Determine the [X, Y] coordinate at the center of the cell enclosing the given text.  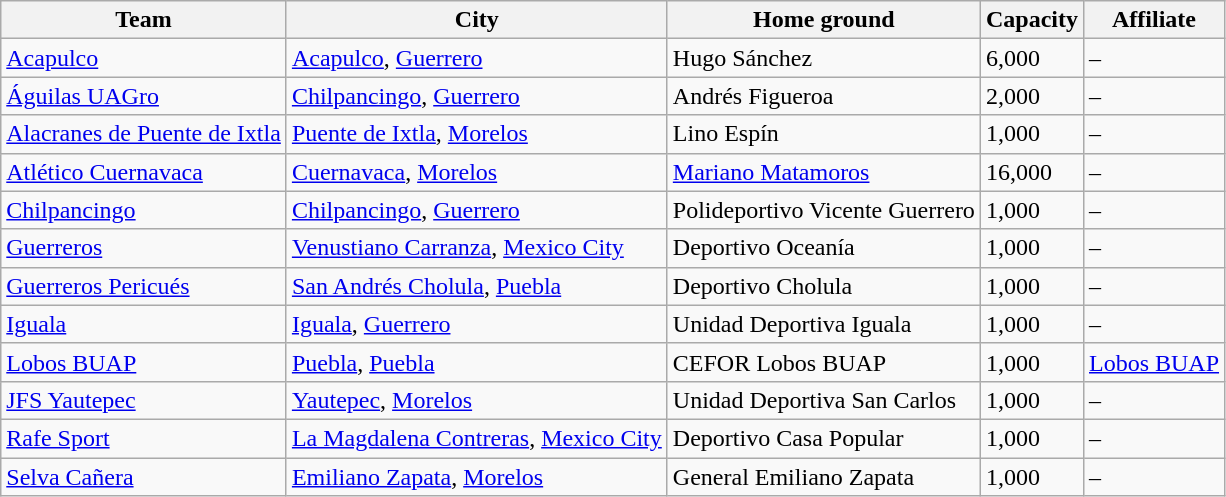
Deportivo Casa Popular [824, 438]
Chilpancingo [144, 210]
Deportivo Oceanía [824, 248]
Team [144, 20]
JFS Yautepec [144, 400]
San Andrés Cholula, Puebla [476, 286]
CEFOR Lobos BUAP [824, 362]
Polideportivo Vicente Guerrero [824, 210]
Puente de Ixtla, Morelos [476, 134]
Home ground [824, 20]
Hugo Sánchez [824, 58]
6,000 [1032, 58]
Guerreros Pericués [144, 286]
Capacity [1032, 20]
Guerreros [144, 248]
Yautepec, Morelos [476, 400]
Deportivo Cholula [824, 286]
Unidad Deportiva Iguala [824, 324]
La Magdalena Contreras, Mexico City [476, 438]
Acapulco, Guerrero [476, 58]
Emiliano Zapata, Morelos [476, 477]
Iguala [144, 324]
Iguala, Guerrero [476, 324]
Lino Espín [824, 134]
Cuernavaca, Morelos [476, 172]
Venustiano Carranza, Mexico City [476, 248]
Mariano Matamoros [824, 172]
Unidad Deportiva San Carlos [824, 400]
Águilas UAGro [144, 96]
City [476, 20]
Selva Cañera [144, 477]
Acapulco [144, 58]
Puebla, Puebla [476, 362]
General Emiliano Zapata [824, 477]
Rafe Sport [144, 438]
2,000 [1032, 96]
Andrés Figueroa [824, 96]
Alacranes de Puente de Ixtla [144, 134]
16,000 [1032, 172]
Atlético Cuernavaca [144, 172]
Affiliate [1154, 20]
